Pinpoint the cell where the given text exists, returning its (x, y) midpoint coordinate. 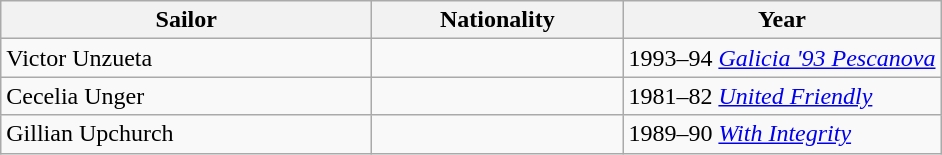
Gillian Upchurch (186, 134)
Sailor (186, 20)
Nationality (498, 20)
1989–90 With Integrity (782, 134)
1993–94 Galicia '93 Pescanova (782, 58)
Victor Unzueta (186, 58)
Cecelia Unger (186, 96)
1981–82 United Friendly (782, 96)
Year (782, 20)
